Return the [x, y] coordinate for the center point of the cell that contains the specified text.  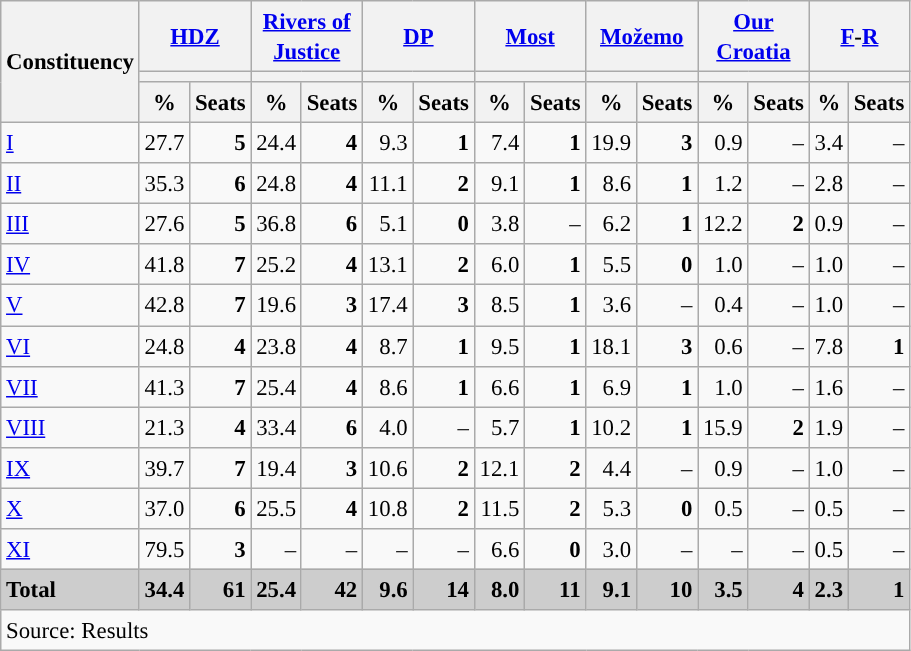
7.8 [828, 346]
0.4 [723, 306]
37.0 [164, 508]
11 [556, 590]
5.3 [611, 508]
HDZ [195, 36]
5.1 [388, 224]
12.2 [723, 224]
14 [444, 590]
1.2 [723, 184]
42.8 [164, 306]
19.9 [611, 144]
10.8 [388, 508]
35.3 [164, 184]
V [70, 306]
2.8 [828, 184]
IV [70, 264]
X [70, 508]
39.7 [164, 468]
Source: Results [456, 630]
II [70, 184]
21.3 [164, 428]
5.7 [499, 428]
11.5 [499, 508]
79.5 [164, 550]
3.5 [723, 590]
34.4 [164, 590]
42 [332, 590]
0.6 [723, 346]
2.3 [828, 590]
18.1 [611, 346]
Rivers of Justice [307, 36]
25.2 [276, 264]
3.0 [611, 550]
4.0 [388, 428]
VII [70, 386]
19.4 [276, 468]
9.5 [499, 346]
17.4 [388, 306]
7.4 [499, 144]
Možemo [642, 36]
10.6 [388, 468]
12.1 [499, 468]
Most [530, 36]
27.7 [164, 144]
3.8 [499, 224]
F-R [859, 36]
III [70, 224]
9.6 [388, 590]
61 [220, 590]
25.5 [276, 508]
23.8 [276, 346]
1.9 [828, 428]
9.3 [388, 144]
15.9 [723, 428]
41.3 [164, 386]
19.6 [276, 306]
8.5 [499, 306]
10 [666, 590]
6.2 [611, 224]
24.4 [276, 144]
IX [70, 468]
11.1 [388, 184]
41.8 [164, 264]
10.2 [611, 428]
33.4 [276, 428]
Constituency [70, 62]
13.1 [388, 264]
6.0 [499, 264]
5.5 [611, 264]
VIII [70, 428]
Total [70, 590]
3.4 [828, 144]
VI [70, 346]
4.4 [611, 468]
1.6 [828, 386]
DP [419, 36]
6.9 [611, 386]
3.6 [611, 306]
I [70, 144]
Our Croatia [754, 36]
XI [70, 550]
36.8 [276, 224]
27.6 [164, 224]
8.0 [499, 590]
8.7 [388, 346]
